Identify which cell holds the provided text, then report its [x, y] central coordinate. 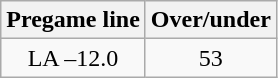
LA –12.0 [74, 58]
Pregame line [74, 20]
Over/under [210, 20]
53 [210, 58]
